Output the (x, y) coordinate of the center of the cell containing the given text.  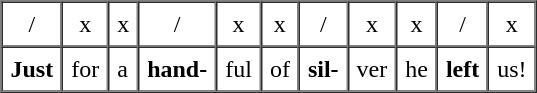
left (462, 68)
sil- (324, 68)
ful (238, 68)
ver (372, 68)
for (85, 68)
a (123, 68)
Just (32, 68)
us! (512, 68)
hand- (177, 68)
he (416, 68)
of (280, 68)
